Pinpoint the cell where the given text exists, returning its [X, Y] midpoint coordinate. 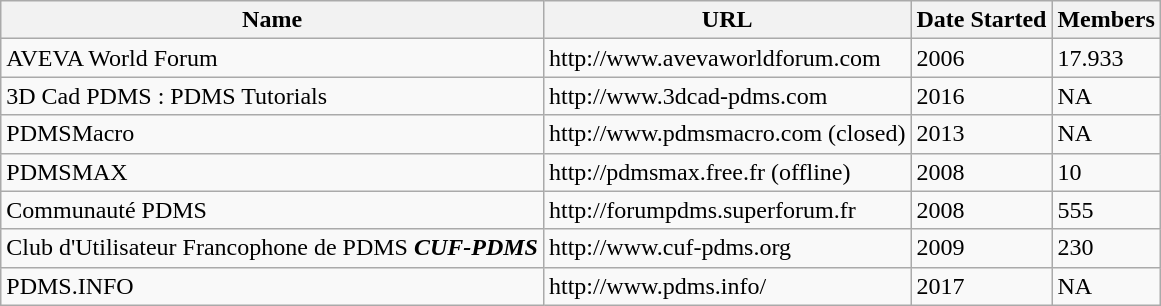
http://www.cuf-pdms.org [726, 248]
http://www.3dcad-pdms.com [726, 96]
Communauté PDMS [272, 210]
2006 [982, 58]
PDMS.INFO [272, 286]
URL [726, 20]
2009 [982, 248]
2016 [982, 96]
PDMSMacro [272, 134]
http://www.avevaworldforum.com [726, 58]
Date Started [982, 20]
PDMSMAX [272, 172]
http://pdmsmax.free.fr (offline) [726, 172]
Name [272, 20]
230 [1106, 248]
3D Cad PDMS : PDMS Tutorials [272, 96]
http://www.pdmsmacro.com (closed) [726, 134]
555 [1106, 210]
17.933 [1106, 58]
http://www.pdms.info/ [726, 286]
10 [1106, 172]
Club d'Utilisateur Francophone de PDMS CUF-PDMS [272, 248]
2017 [982, 286]
Members [1106, 20]
2013 [982, 134]
AVEVA World Forum [272, 58]
http://forumpdms.superforum.fr [726, 210]
